Return (x, y) of the center of cell containing provided text 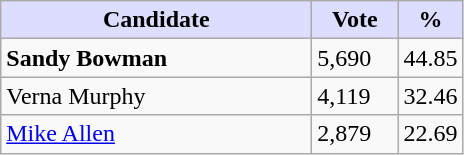
Sandy Bowman (156, 58)
32.46 (430, 96)
Vote (355, 20)
Mike Allen (156, 134)
Candidate (156, 20)
% (430, 20)
5,690 (355, 58)
22.69 (430, 134)
4,119 (355, 96)
Verna Murphy (156, 96)
44.85 (430, 58)
2,879 (355, 134)
